Extract the [x, y] coordinate from the center of the cell holding the provided text.  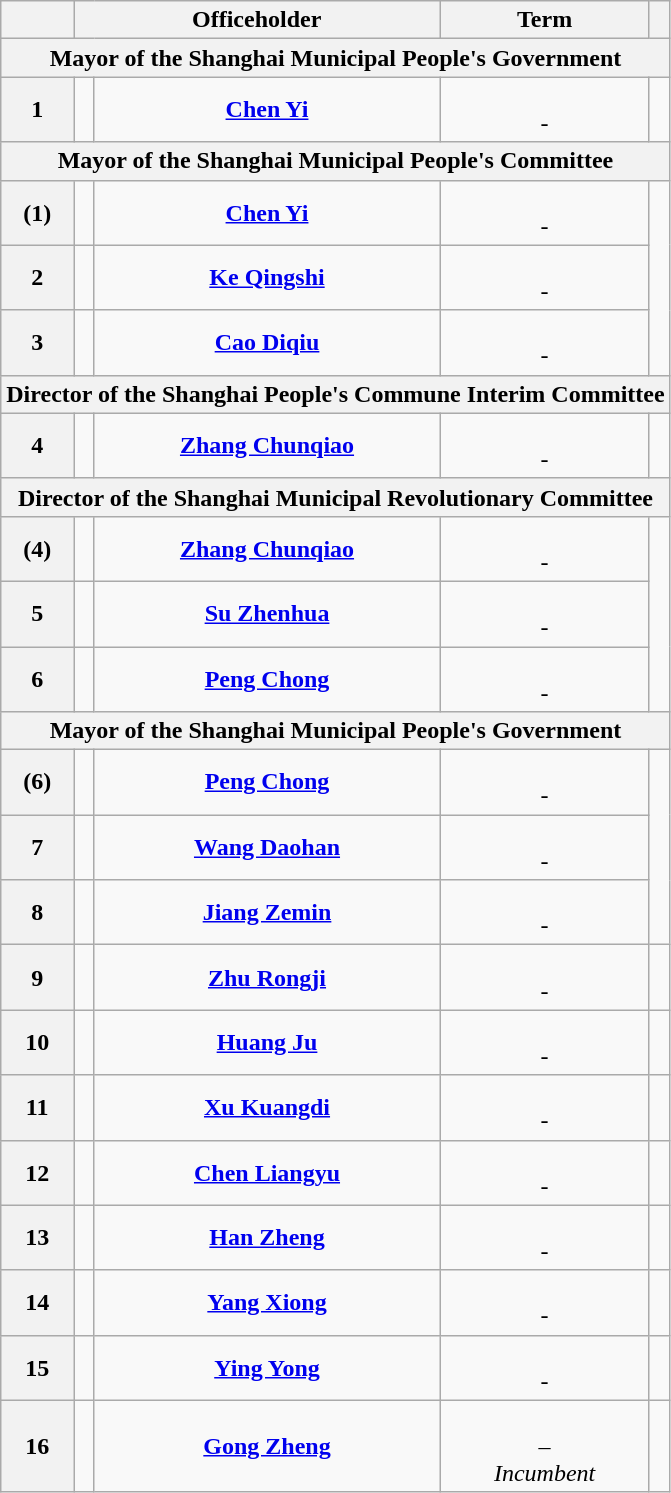
2 [38, 278]
4 [38, 446]
Mayor of the Shanghai Municipal People's Committee [336, 161]
Director of the Shanghai People's Commune Interim Committee [336, 394]
(6) [38, 782]
Chen Liangyu [267, 1172]
(1) [38, 212]
13 [38, 1238]
Ying Yong [267, 1368]
Gong Zheng [267, 1446]
14 [38, 1302]
Huang Ju [267, 1042]
6 [38, 678]
Han Zheng [267, 1238]
Term [545, 20]
9 [38, 978]
Su Zhenhua [267, 614]
7 [38, 848]
8 [38, 912]
12 [38, 1172]
15 [38, 1368]
Director of the Shanghai Municipal Revolutionary Committee [336, 497]
Jiang Zemin [267, 912]
–Incumbent [545, 1446]
(4) [38, 548]
Officeholder [257, 20]
Yang Xiong [267, 1302]
Wang Daohan [267, 848]
3 [38, 342]
10 [38, 1042]
16 [38, 1446]
Cao Diqiu [267, 342]
1 [38, 110]
11 [38, 1108]
Ke Qingshi [267, 278]
Zhu Rongji [267, 978]
5 [38, 614]
Xu Kuangdi [267, 1108]
